Scan for the cell matching the given text and deliver its (x, y) coordinate at center. 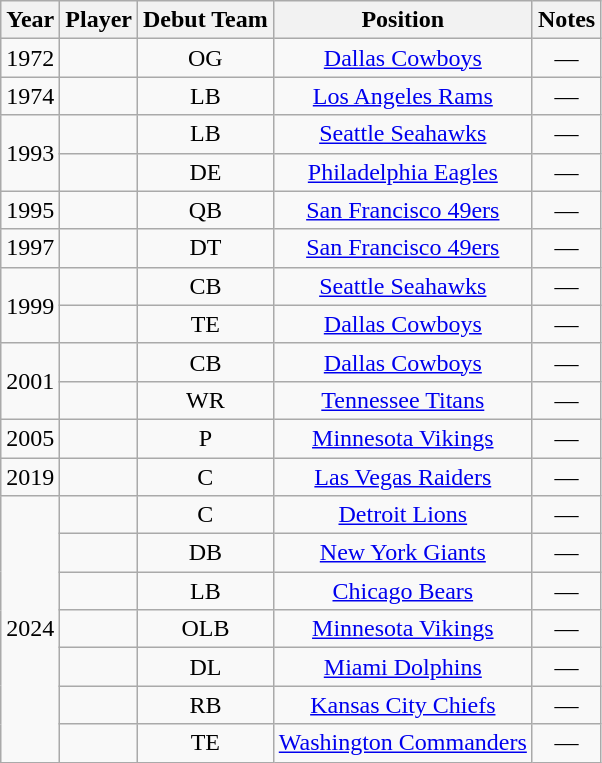
RB (206, 705)
Debut Team (206, 20)
Philadelphia Eagles (402, 172)
1972 (30, 58)
1997 (30, 248)
OLB (206, 629)
DE (206, 172)
Miami Dolphins (402, 667)
DL (206, 667)
Position (402, 20)
Detroit Lions (402, 515)
Tennessee Titans (402, 400)
WR (206, 400)
1974 (30, 96)
Los Angeles Rams (402, 96)
QB (206, 210)
1993 (30, 153)
2005 (30, 438)
2024 (30, 629)
P (206, 438)
New York Giants (402, 553)
1999 (30, 305)
DB (206, 553)
2001 (30, 381)
Notes (566, 20)
Las Vegas Raiders (402, 477)
2019 (30, 477)
Player (99, 20)
OG (206, 58)
1995 (30, 210)
Kansas City Chiefs (402, 705)
Chicago Bears (402, 591)
Year (30, 20)
Washington Commanders (402, 743)
DT (206, 248)
